From the cell containing the given text, extract its center point as (X, Y) coordinate. 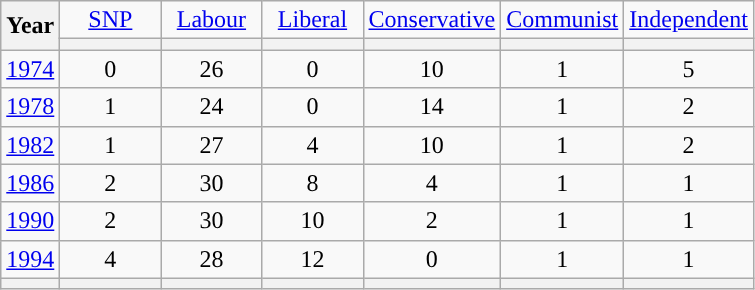
28 (212, 259)
24 (212, 107)
26 (212, 69)
Communist (562, 20)
14 (432, 107)
Independent (689, 20)
Labour (212, 20)
27 (212, 145)
SNP (110, 20)
1990 (30, 221)
1974 (30, 69)
8 (312, 183)
1994 (30, 259)
1982 (30, 145)
1986 (30, 183)
Liberal (312, 20)
Year (30, 26)
12 (312, 259)
5 (689, 69)
1978 (30, 107)
Conservative (432, 20)
